Scan for the cell matching the given text and deliver its (X, Y) coordinate at center. 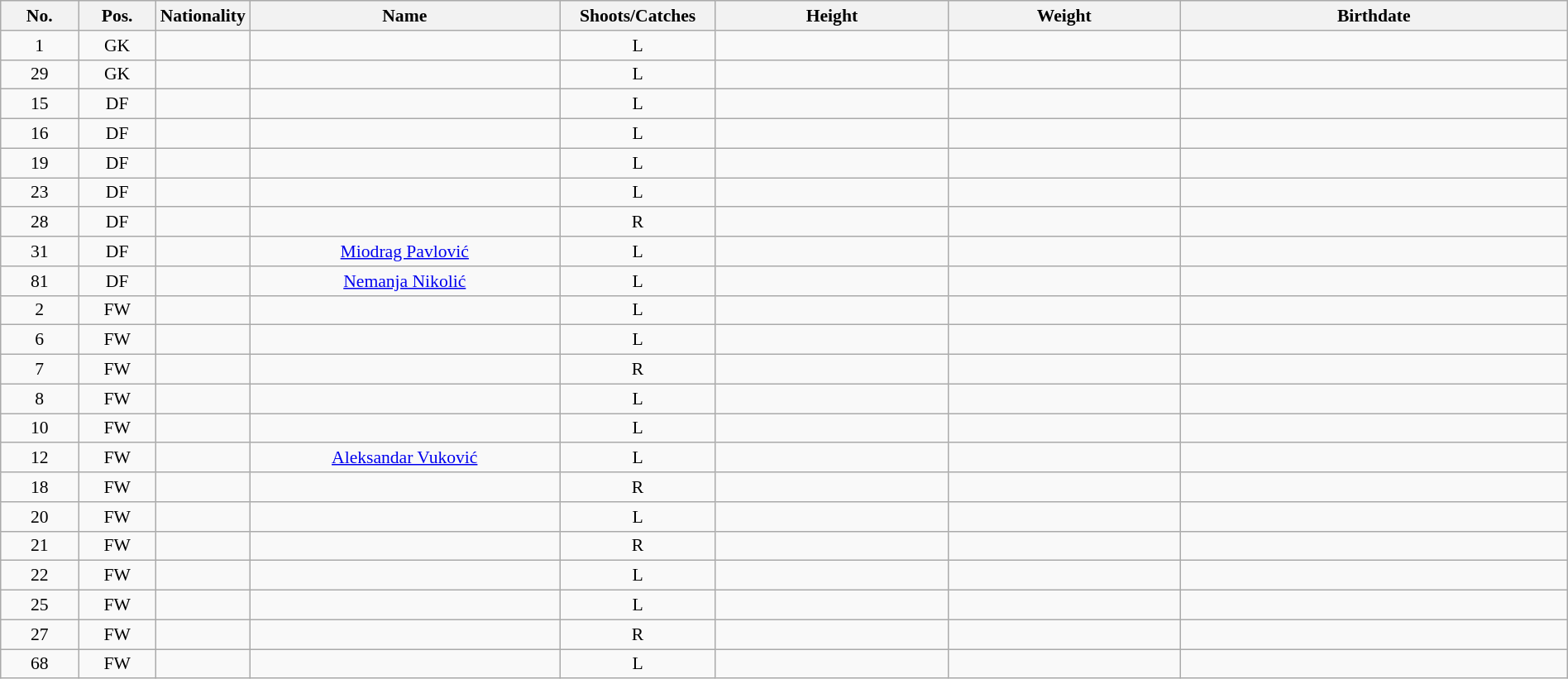
15 (40, 104)
7 (40, 370)
1 (40, 45)
31 (40, 251)
Height (832, 16)
81 (40, 281)
16 (40, 134)
18 (40, 487)
23 (40, 193)
25 (40, 605)
19 (40, 163)
Aleksandar Vuković (405, 458)
8 (40, 399)
12 (40, 458)
21 (40, 546)
Shoots/Catches (638, 16)
22 (40, 576)
68 (40, 664)
Name (405, 16)
Weight (1064, 16)
20 (40, 517)
6 (40, 340)
Nemanja Nikolić (405, 281)
28 (40, 222)
2 (40, 310)
29 (40, 74)
Miodrag Pavlović (405, 251)
10 (40, 428)
Nationality (203, 16)
No. (40, 16)
Birthdate (1374, 16)
Pos. (117, 16)
27 (40, 634)
